For the text-containing cell, return its midpoint in [X, Y] coordinate format. 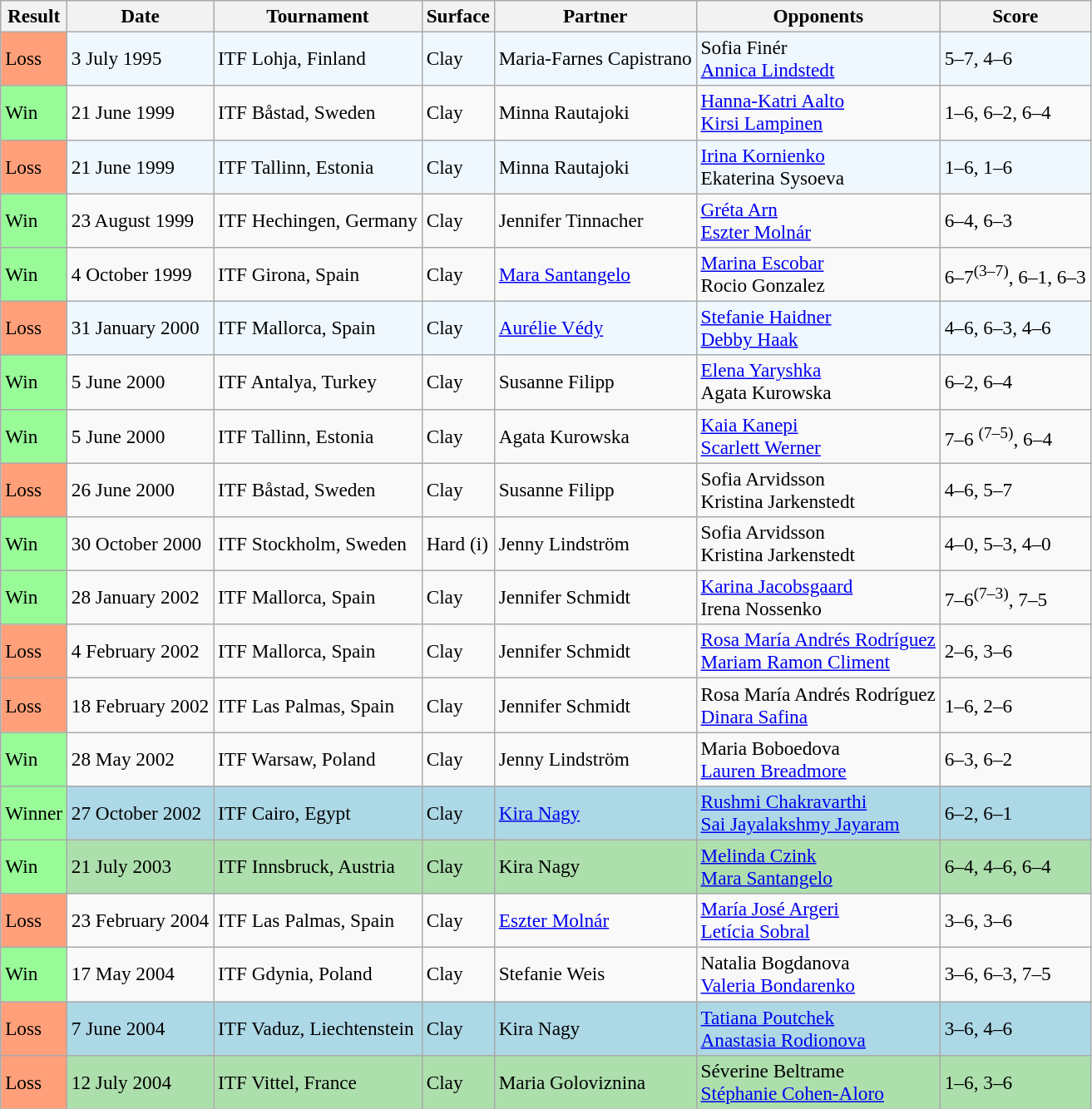
Result [34, 16]
23 February 2004 [140, 921]
Stefanie Haidner Debby Haak [818, 328]
6–2, 6–4 [1015, 382]
ITF Gdynia, Poland [318, 974]
30 October 2000 [140, 544]
26 June 2000 [140, 489]
Rushmi Chakravarthi Sai Jayalakshmy Jayaram [818, 813]
23 August 1999 [140, 219]
ITF Cairo, Egypt [318, 813]
Date [140, 16]
ITF Lohja, Finland [318, 58]
28 May 2002 [140, 758]
1–6, 3–6 [1015, 1082]
3 July 1995 [140, 58]
Score [1015, 16]
Opponents [818, 16]
ITF Antalya, Turkey [318, 382]
Maria Goloviznina [595, 1082]
Jennifer Tinnacher [595, 219]
Winner [34, 813]
ITF Innsbruck, Austria [318, 866]
4–0, 5–3, 4–0 [1015, 544]
18 February 2002 [140, 705]
7–6 (7–5), 6–4 [1015, 436]
1–6, 2–6 [1015, 705]
3–6, 3–6 [1015, 921]
Stefanie Weis [595, 974]
Melinda Czink Mara Santangelo [818, 866]
ITF Warsaw, Poland [318, 758]
1–6, 1–6 [1015, 166]
Gréta Arn Eszter Molnár [818, 219]
María José Argeri Letícia Sobral [818, 921]
ITF Vaduz, Liechtenstein [318, 1028]
Natalia Bogdanova Valeria Bondarenko [818, 974]
12 July 2004 [140, 1082]
Partner [595, 16]
Maria-Farnes Capistrano [595, 58]
Séverine Beltrame Stéphanie Cohen-Aloro [818, 1082]
Rosa María Andrés Rodríguez Mariam Ramon Climent [818, 652]
6–3, 6–2 [1015, 758]
7 June 2004 [140, 1028]
2–6, 3–6 [1015, 652]
Agata Kurowska [595, 436]
17 May 2004 [140, 974]
4–6, 6–3, 4–6 [1015, 328]
Marina Escobar Rocio Gonzalez [818, 274]
ITF Stockholm, Sweden [318, 544]
27 October 2002 [140, 813]
6–4, 4–6, 6–4 [1015, 866]
Karina Jacobsgaard Irena Nossenko [818, 597]
ITF Girona, Spain [318, 274]
6–7(3–7), 6–1, 6–3 [1015, 274]
Elena Yaryshka Agata Kurowska [818, 382]
5–7, 4–6 [1015, 58]
Tournament [318, 16]
Mara Santangelo [595, 274]
Eszter Molnár [595, 921]
Aurélie Védy [595, 328]
Maria Boboedova Lauren Breadmore [818, 758]
Surface [457, 16]
21 July 2003 [140, 866]
4 February 2002 [140, 652]
3–6, 6–3, 7–5 [1015, 974]
Irina Kornienko Ekaterina Sysoeva [818, 166]
6–2, 6–1 [1015, 813]
Tatiana Poutchek Anastasia Rodionova [818, 1028]
4 October 1999 [140, 274]
28 January 2002 [140, 597]
Kaia Kanepi Scarlett Werner [818, 436]
6–4, 6–3 [1015, 219]
7–6(7–3), 7–5 [1015, 597]
1–6, 6–2, 6–4 [1015, 113]
Hard (i) [457, 544]
3–6, 4–6 [1015, 1028]
ITF Vittel, France [318, 1082]
31 January 2000 [140, 328]
Hanna-Katri Aalto Kirsi Lampinen [818, 113]
ITF Hechingen, Germany [318, 219]
Rosa María Andrés Rodríguez Dinara Safina [818, 705]
4–6, 5–7 [1015, 489]
Sofia Finér Annica Lindstedt [818, 58]
